Find where the given text appears and provide that cell's center as (x, y) coordinate. 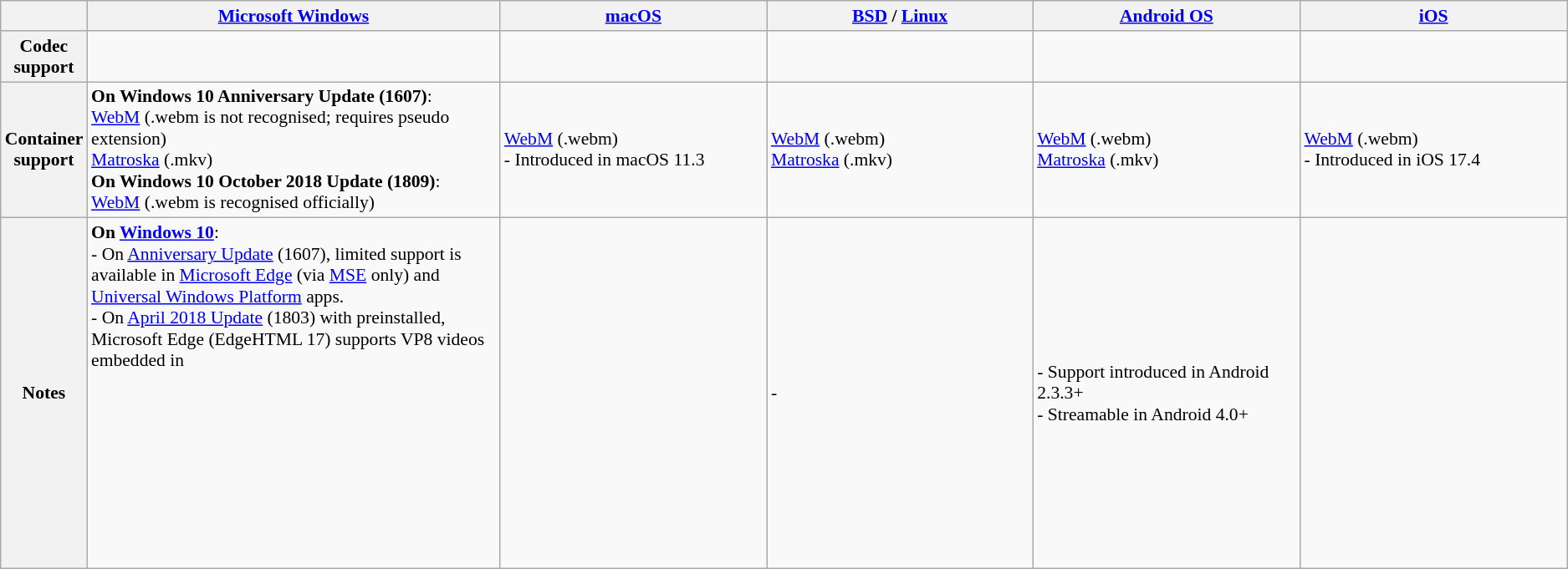
WebM (.webm) - Introduced in iOS 17.4 (1433, 150)
BSD / Linux (900, 16)
WebM (.webm) - Introduced in macOS 11.3 (634, 150)
Microsoft Windows (294, 16)
- Support introduced in Android 2.3.3+ - Streamable in Android 4.0+ (1166, 394)
macOS (634, 16)
Container support (43, 150)
iOS (1433, 16)
Notes (43, 394)
- (900, 394)
Android OS (1166, 16)
Codec support (43, 57)
